Find where the given text appears and provide that cell's center as (x, y) coordinate. 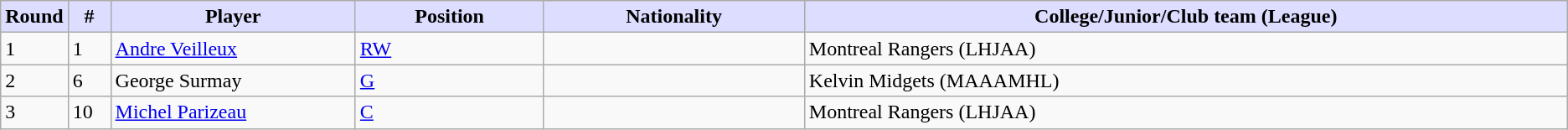
Nationality (673, 17)
College/Junior/Club team (League) (1186, 17)
Round (34, 17)
6 (89, 81)
Michel Parizeau (233, 112)
2 (34, 81)
Position (449, 17)
10 (89, 112)
George Surmay (233, 81)
3 (34, 112)
RW (449, 49)
Player (233, 17)
G (449, 81)
C (449, 112)
Kelvin Midgets (MAAAMHL) (1186, 81)
Andre Veilleux (233, 49)
# (89, 17)
